From the cell containing the given text, extract its center point as (X, Y) coordinate. 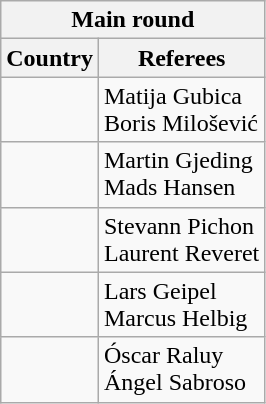
Lars GeipelMarcus Helbig (181, 304)
Country (50, 58)
Matija GubicaBoris Milošević (181, 110)
Referees (181, 58)
Stevann PichonLaurent Reveret (181, 240)
Main round (133, 20)
Martin GjedingMads Hansen (181, 174)
Óscar RaluyÁngel Sabroso (181, 370)
